Return (x, y) of the center of cell containing provided text 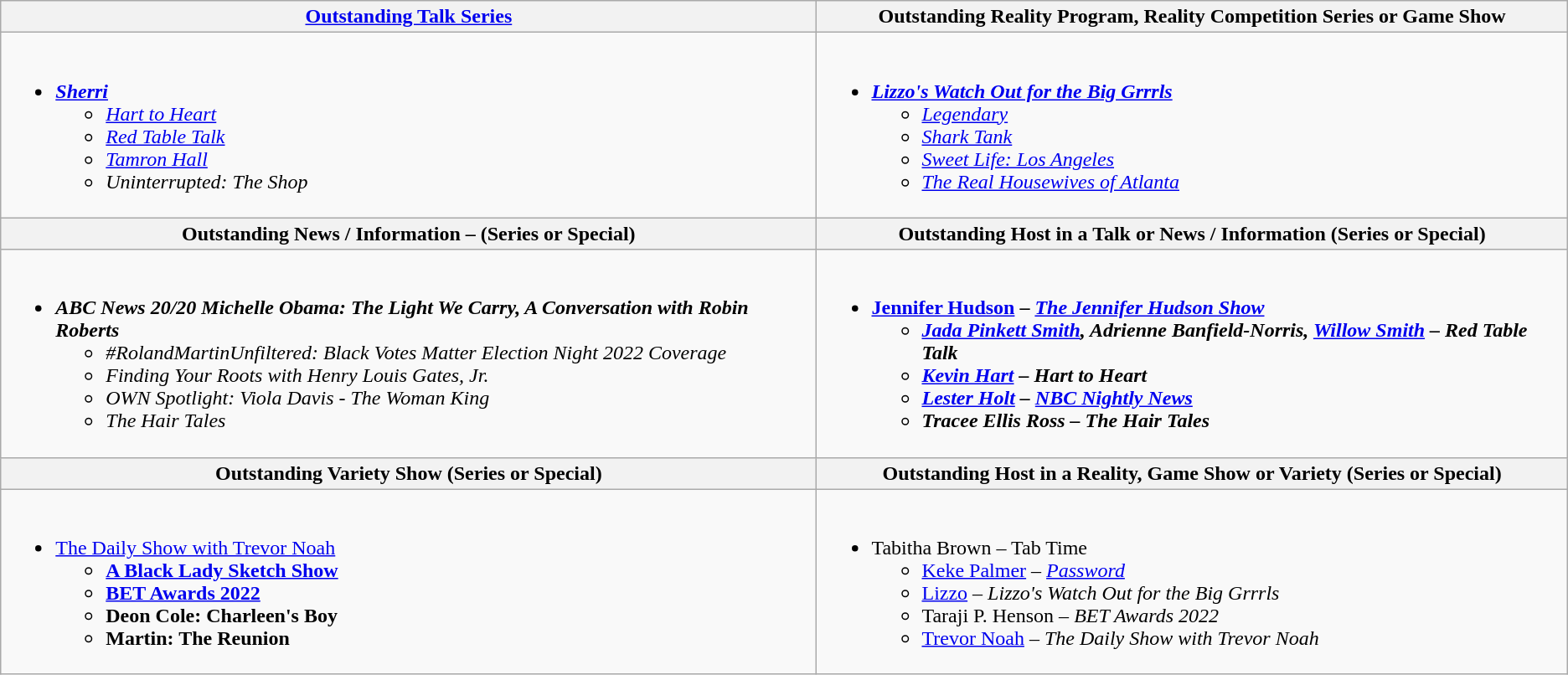
Outstanding Host in a Reality, Game Show or Variety (Series or Special) (1192, 473)
Lizzo's Watch Out for the Big GrrrlsLegendaryShark TankSweet Life: Los AngelesThe Real Housewives of Atlanta (1192, 126)
Outstanding Reality Program, Reality Competition Series or Game Show (1192, 17)
SherriHart to HeartRed Table TalkTamron HallUninterrupted: The Shop (409, 126)
Outstanding Variety Show (Series or Special) (409, 473)
Outstanding Talk Series (409, 17)
The Daily Show with Trevor NoahA Black Lady Sketch ShowBET Awards 2022Deon Cole: Charleen's BoyMartin: The Reunion (409, 581)
Outstanding News / Information – (Series or Special) (409, 234)
Outstanding Host in a Talk or News / Information (Series or Special) (1192, 234)
